For the text-containing cell, return its midpoint in (x, y) coordinate format. 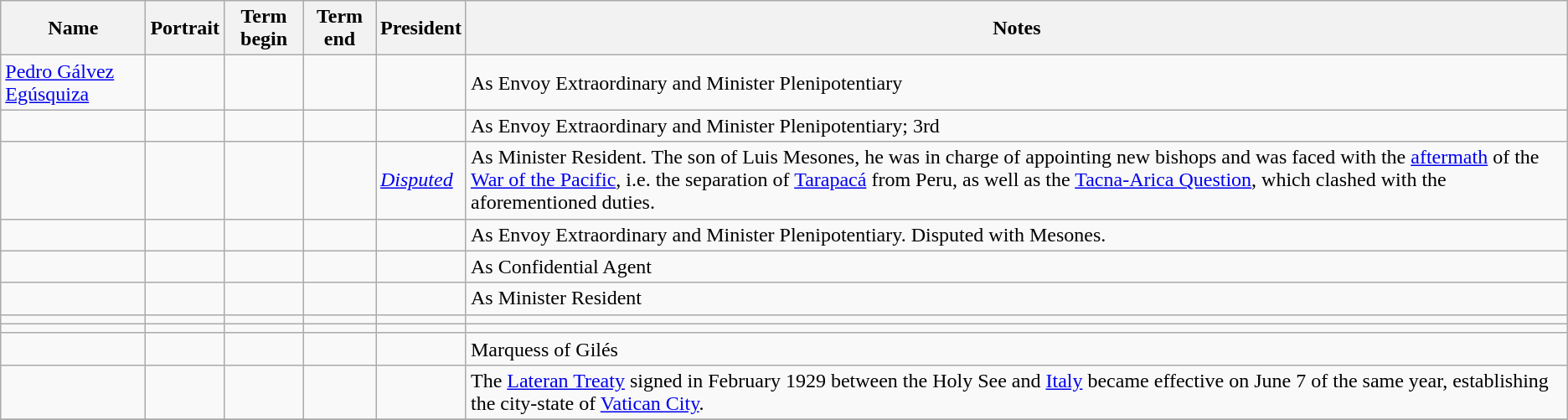
As Envoy Extraordinary and Minister Plenipotentiary (1017, 82)
President (420, 29)
Disputed (420, 180)
As Envoy Extraordinary and Minister Plenipotentiary; 3rd (1017, 126)
As Minister Resident (1017, 298)
Marquess of Gilés (1017, 349)
Pedro Gálvez Egúsquiza (74, 82)
As Envoy Extraordinary and Minister Plenipotentiary. Disputed with Mesones. (1017, 235)
Notes (1017, 29)
Name (74, 29)
Term begin (265, 29)
Portrait (185, 29)
As Confidential Agent (1017, 267)
Term end (340, 29)
